Provide the [x, y] coordinate of the cell's center where the given text is located.  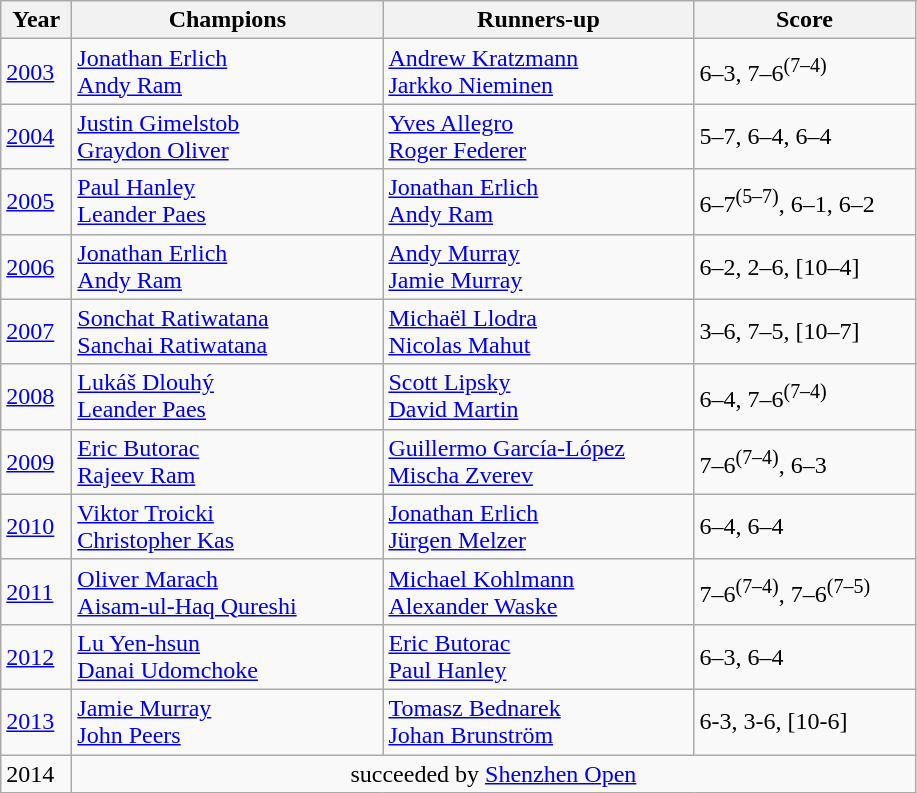
Champions [228, 20]
Eric Butorac Rajeev Ram [228, 462]
Andrew Kratzmann Jarkko Nieminen [538, 72]
6–7(5–7), 6–1, 6–2 [804, 202]
Viktor Troicki Christopher Kas [228, 526]
5–7, 6–4, 6–4 [804, 136]
Michaël Llodra Nicolas Mahut [538, 332]
Eric Butorac Paul Hanley [538, 656]
6–4, 6–4 [804, 526]
Sonchat Ratiwatana Sanchai Ratiwatana [228, 332]
6–3, 6–4 [804, 656]
Yves Allegro Roger Federer [538, 136]
2010 [36, 526]
7–6(7–4), 7–6(7–5) [804, 592]
Jamie Murray John Peers [228, 722]
succeeded by Shenzhen Open [494, 773]
6–3, 7–6(7–4) [804, 72]
Tomasz Bednarek Johan Brunström [538, 722]
6–2, 2–6, [10–4] [804, 266]
6–4, 7–6(7–4) [804, 396]
Andy Murray Jamie Murray [538, 266]
2011 [36, 592]
Michael Kohlmann Alexander Waske [538, 592]
Justin Gimelstob Graydon Oliver [228, 136]
6-3, 3-6, [10-6] [804, 722]
Paul Hanley Leander Paes [228, 202]
Oliver Marach Aisam-ul-Haq Qureshi [228, 592]
3–6, 7–5, [10–7] [804, 332]
Guillermo García-López Mischa Zverev [538, 462]
Jonathan Erlich Jürgen Melzer [538, 526]
2005 [36, 202]
2007 [36, 332]
Scott Lipsky David Martin [538, 396]
2014 [36, 773]
7–6(7–4), 6–3 [804, 462]
Year [36, 20]
2012 [36, 656]
2006 [36, 266]
Score [804, 20]
2004 [36, 136]
2009 [36, 462]
Runners-up [538, 20]
2008 [36, 396]
2013 [36, 722]
Lu Yen-hsun Danai Udomchoke [228, 656]
Lukáš Dlouhý Leander Paes [228, 396]
2003 [36, 72]
